Capture the cell that displays the provided text and extract its (X, Y) central coordinate. 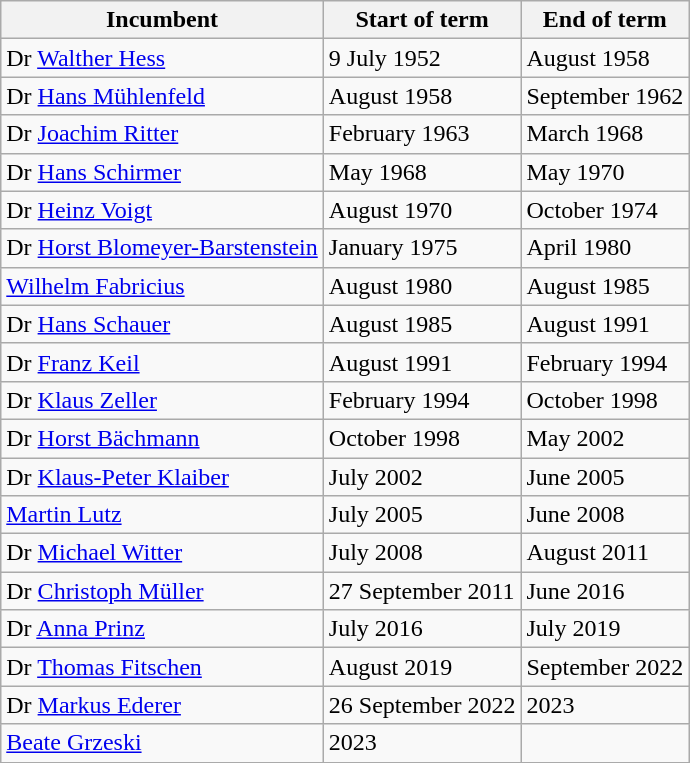
June 2016 (605, 591)
Wilhelm Fabricius (162, 286)
27 September 2011 (422, 591)
July 2016 (422, 629)
August 2011 (605, 553)
Dr Christoph Müller (162, 591)
Start of term (422, 20)
September 2022 (605, 667)
February 1963 (422, 134)
Dr Horst Bächmann (162, 438)
June 2005 (605, 477)
26 September 2022 (422, 705)
August 1970 (422, 210)
Dr Michael Witter (162, 553)
Martin Lutz (162, 515)
Beate Grzeski (162, 743)
September 1962 (605, 96)
Dr Horst Blomeyer-Barstenstein (162, 248)
January 1975 (422, 248)
Dr Hans Schauer (162, 324)
May 1970 (605, 172)
Dr Thomas Fitschen (162, 667)
Dr Heinz Voigt (162, 210)
Incumbent (162, 20)
Dr Klaus-Peter Klaiber (162, 477)
July 2005 (422, 515)
Dr Hans Mühlenfeld (162, 96)
9 July 1952 (422, 58)
October 1974 (605, 210)
Dr Franz Keil (162, 362)
Dr Markus Ederer (162, 705)
Dr Hans Schirmer (162, 172)
July 2019 (605, 629)
Dr Anna Prinz (162, 629)
April 1980 (605, 248)
End of term (605, 20)
July 2002 (422, 477)
August 1980 (422, 286)
Dr Walther Hess (162, 58)
May 2002 (605, 438)
Dr Joachim Ritter (162, 134)
August 2019 (422, 667)
June 2008 (605, 515)
May 1968 (422, 172)
July 2008 (422, 553)
Dr Klaus Zeller (162, 400)
March 1968 (605, 134)
